Identify which cell holds the provided text, then report its [x, y] central coordinate. 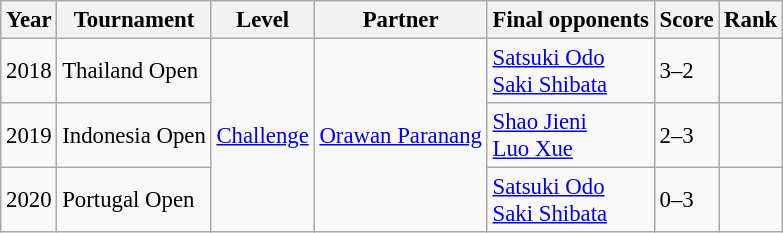
Tournament [134, 20]
Final opponents [570, 20]
Score [686, 20]
Indonesia Open [134, 136]
2020 [29, 200]
3–2 [686, 72]
Thailand Open [134, 72]
2–3 [686, 136]
Orawan Paranang [400, 136]
Partner [400, 20]
Challenge [262, 136]
Year [29, 20]
0–3 [686, 200]
Shao JieniLuo Xue [570, 136]
Rank [751, 20]
Portugal Open [134, 200]
2018 [29, 72]
Level [262, 20]
2019 [29, 136]
